Scan for the cell matching the given text and deliver its [X, Y] coordinate at center. 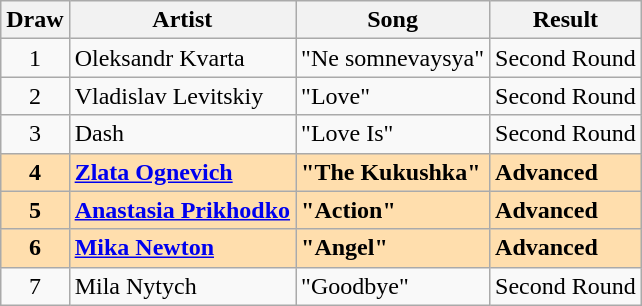
"Ne somnevaysya" [393, 58]
Vladislav Levitskiy [182, 96]
Mika Newton [182, 248]
"Love" [393, 96]
4 [35, 172]
Oleksandr Kvarta [182, 58]
Artist [182, 20]
Song [393, 20]
Zlata Ognevich [182, 172]
Draw [35, 20]
Anastasia Prikhodko [182, 210]
7 [35, 286]
Result [566, 20]
"Love Is" [393, 134]
Mila Nytych [182, 286]
"Angel" [393, 248]
1 [35, 58]
"Goodbye" [393, 286]
2 [35, 96]
"Action" [393, 210]
"The Kukushka" [393, 172]
3 [35, 134]
5 [35, 210]
Dash [182, 134]
6 [35, 248]
